Search for the cell housing the specified text and yield its (X, Y) center coordinate. 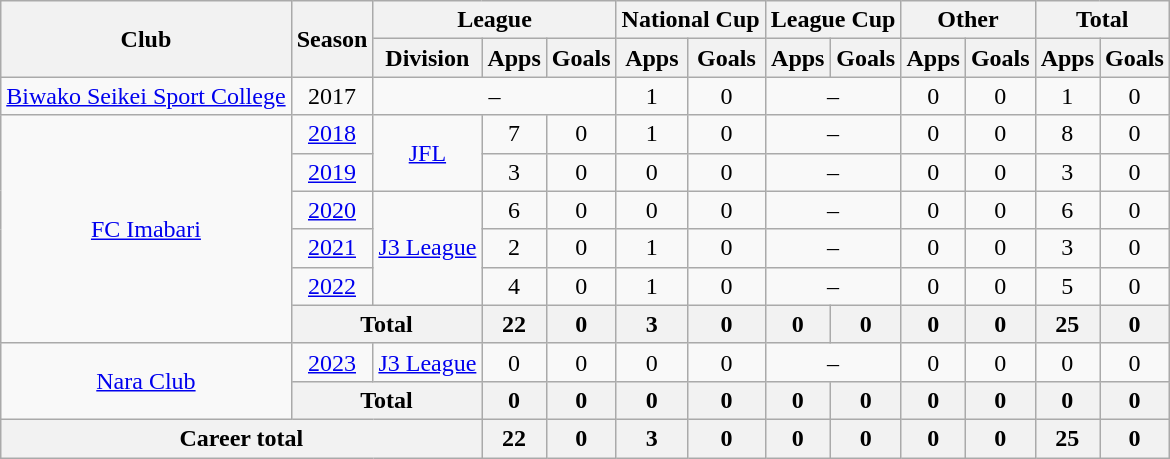
Club (146, 39)
2023 (332, 362)
2018 (332, 134)
League Cup (833, 20)
2022 (332, 286)
Season (332, 39)
5 (1067, 286)
Biwako Seikei Sport College (146, 96)
2021 (332, 248)
Other (968, 20)
8 (1067, 134)
Division (428, 58)
2019 (332, 172)
Nara Club (146, 381)
2 (514, 248)
National Cup (690, 20)
League (494, 20)
FC Imabari (146, 229)
7 (514, 134)
JFL (428, 153)
2020 (332, 210)
4 (514, 286)
2017 (332, 96)
Career total (242, 438)
